Output the [x, y] coordinate of the center of the cell containing the given text.  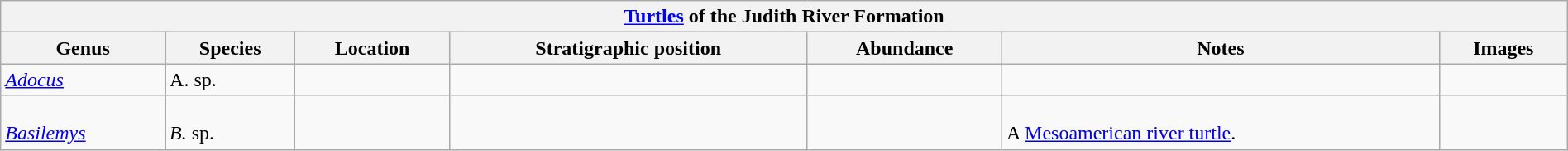
Location [372, 48]
Species [230, 48]
Adocus [83, 80]
Abundance [905, 48]
Genus [83, 48]
A Mesoamerican river turtle. [1221, 123]
Images [1503, 48]
Turtles of the Judith River Formation [784, 17]
Basilemys [83, 123]
B. sp. [230, 123]
Stratigraphic position [628, 48]
Notes [1221, 48]
A. sp. [230, 80]
